Determine the (X, Y) coordinate at the center of the cell enclosing the given text.  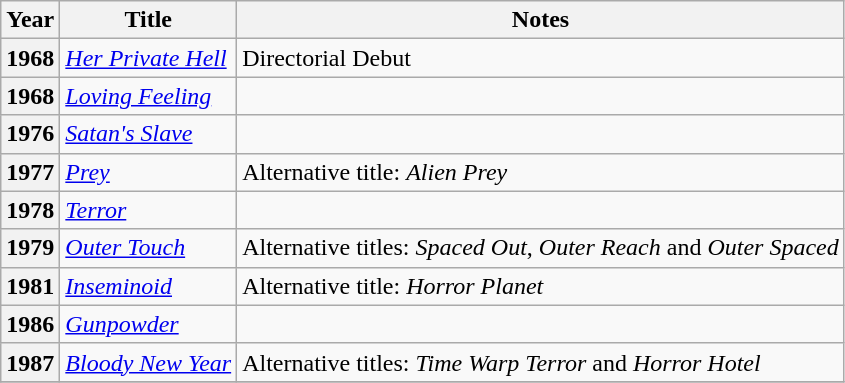
Gunpowder (148, 324)
Alternative titles: Spaced Out, Outer Reach and Outer Spaced (541, 248)
1979 (30, 248)
1986 (30, 324)
Alternative titles: Time Warp Terror and Horror Hotel (541, 362)
1977 (30, 172)
Alternative title: Alien Prey (541, 172)
1978 (30, 210)
Notes (541, 20)
Satan's Slave (148, 134)
Loving Feeling (148, 96)
Outer Touch (148, 248)
1981 (30, 286)
1976 (30, 134)
Alternative title: Horror Planet (541, 286)
Year (30, 20)
Title (148, 20)
Her Private Hell (148, 58)
Terror (148, 210)
Bloody New Year (148, 362)
Directorial Debut (541, 58)
Prey (148, 172)
Inseminoid (148, 286)
1987 (30, 362)
